Search for the cell housing the specified text and yield its [X, Y] center coordinate. 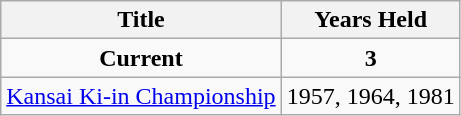
Title [141, 20]
1957, 1964, 1981 [370, 96]
Years Held [370, 20]
Current [141, 58]
Kansai Ki-in Championship [141, 96]
3 [370, 58]
